Output the [X, Y] coordinate of the center of the cell containing the given text.  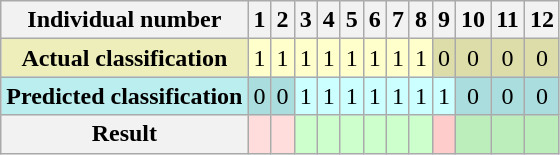
6 [374, 20]
8 [420, 20]
Result [124, 134]
Individual number [124, 20]
7 [398, 20]
12 [542, 20]
3 [306, 20]
Predicted classification [124, 96]
10 [474, 20]
Actual classification [124, 58]
2 [282, 20]
5 [352, 20]
4 [328, 20]
9 [444, 20]
11 [508, 20]
